Search for the cell housing the specified text and yield its (X, Y) center coordinate. 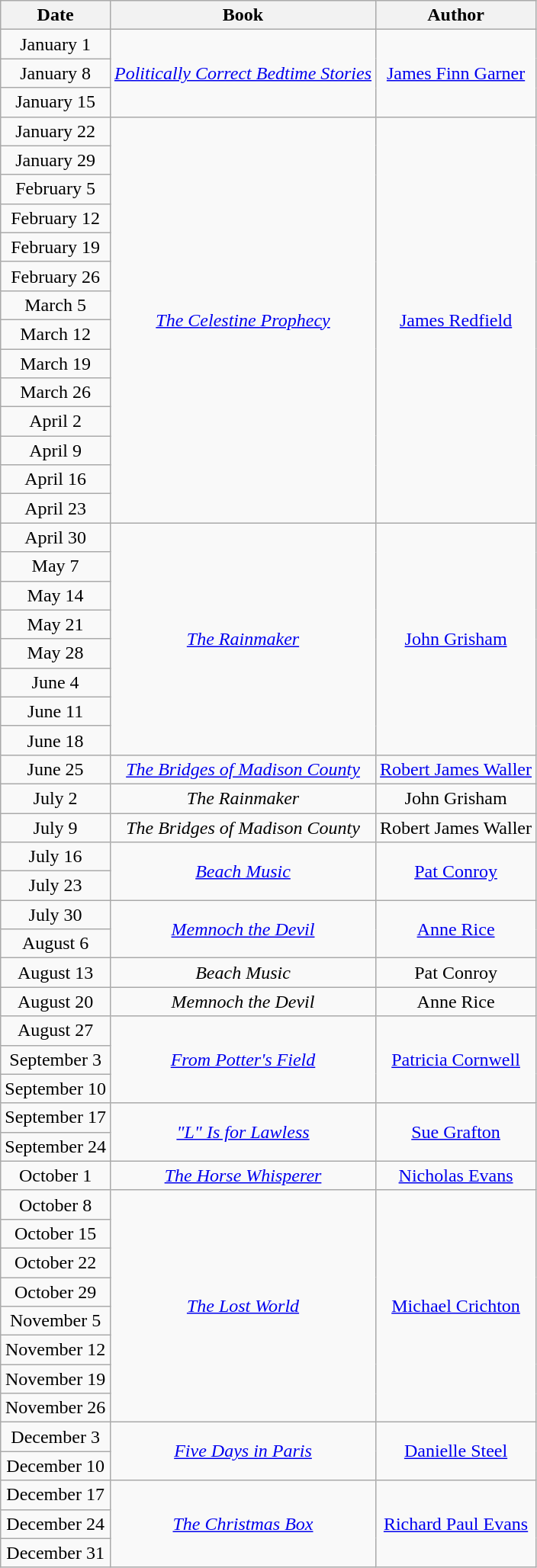
February 12 (56, 218)
The Lost World (243, 1306)
Patricia Cornwell (456, 1060)
May 14 (56, 595)
August 20 (56, 1002)
February 19 (56, 247)
Date (56, 15)
The Horse Whisperer (243, 1175)
July 30 (56, 915)
December 3 (56, 1437)
January 22 (56, 131)
November 5 (56, 1321)
February 26 (56, 276)
March 26 (56, 393)
April 30 (56, 537)
Michael Crichton (456, 1306)
Author (456, 15)
October 8 (56, 1204)
"L" Is for Lawless (243, 1132)
March 5 (56, 305)
August 13 (56, 973)
November 19 (56, 1379)
January 1 (56, 44)
July 2 (56, 798)
October 22 (56, 1262)
From Potter's Field (243, 1060)
August 27 (56, 1031)
August 6 (56, 944)
July 23 (56, 886)
April 9 (56, 451)
October 15 (56, 1233)
May 28 (56, 653)
December 31 (56, 1553)
Politically Correct Bedtime Stories (243, 73)
James Redfield (456, 320)
The Christmas Box (243, 1524)
January 15 (56, 102)
May 21 (56, 624)
June 25 (56, 769)
James Finn Garner (456, 73)
October 29 (56, 1292)
March 12 (56, 334)
October 1 (56, 1175)
Five Days in Paris (243, 1451)
January 29 (56, 160)
Sue Grafton (456, 1132)
March 19 (56, 364)
November 12 (56, 1350)
June 11 (56, 711)
June 4 (56, 682)
Nicholas Evans (456, 1175)
September 10 (56, 1089)
June 18 (56, 740)
September 17 (56, 1117)
July 16 (56, 857)
Danielle Steel (456, 1451)
February 5 (56, 189)
September 3 (56, 1060)
May 7 (56, 566)
December 24 (56, 1524)
September 24 (56, 1146)
Richard Paul Evans (456, 1524)
December 10 (56, 1466)
November 26 (56, 1408)
April 16 (56, 479)
July 9 (56, 827)
Book (243, 15)
The Celestine Prophecy (243, 320)
January 8 (56, 73)
April 23 (56, 508)
April 2 (56, 422)
December 17 (56, 1495)
